Find where the given text appears and provide that cell's center as [X, Y] coordinate. 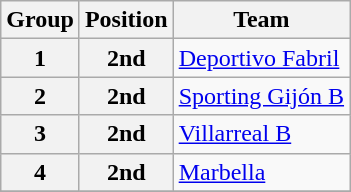
Group [40, 20]
2 [40, 96]
Marbella [261, 172]
Position [126, 20]
Deportivo Fabril [261, 58]
1 [40, 58]
4 [40, 172]
3 [40, 134]
Team [261, 20]
Sporting Gijón B [261, 96]
Villarreal B [261, 134]
